Determine the [X, Y] coordinate at the center of the cell enclosing the given text.  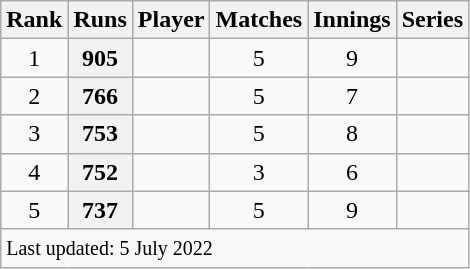
737 [100, 210]
Player [171, 20]
7 [352, 96]
1 [34, 58]
Matches [259, 20]
Rank [34, 20]
6 [352, 172]
Last updated: 5 July 2022 [235, 248]
Series [432, 20]
Innings [352, 20]
753 [100, 134]
905 [100, 58]
2 [34, 96]
752 [100, 172]
8 [352, 134]
766 [100, 96]
4 [34, 172]
Runs [100, 20]
